Determine the [x, y] coordinate at the center of the cell enclosing the given text.  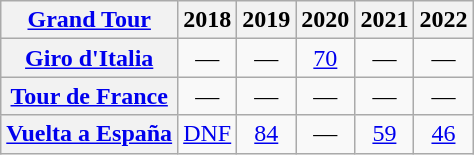
2022 [444, 20]
2018 [208, 20]
Grand Tour [90, 20]
46 [444, 134]
DNF [208, 134]
Giro d'Italia [90, 58]
59 [384, 134]
84 [266, 134]
2021 [384, 20]
Vuelta a España [90, 134]
Tour de France [90, 96]
2020 [326, 20]
2019 [266, 20]
70 [326, 58]
